Search for the cell housing the specified text and yield its (x, y) center coordinate. 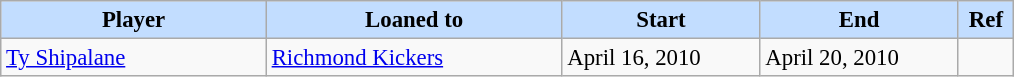
Start (661, 20)
April 20, 2010 (859, 58)
April 16, 2010 (661, 58)
Ty Shipalane (134, 58)
Ref (986, 20)
Richmond Kickers (414, 58)
End (859, 20)
Loaned to (414, 20)
Player (134, 20)
